Find where the given text appears and provide that cell's center as (x, y) coordinate. 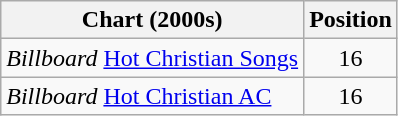
Position (351, 20)
Billboard Hot Christian AC (152, 96)
Billboard Hot Christian Songs (152, 58)
Chart (2000s) (152, 20)
